Pinpoint the cell where the given text exists, returning its [x, y] midpoint coordinate. 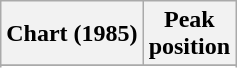
Peakposition [189, 34]
Chart (1985) [72, 34]
